Find where the given text appears and provide that cell's center as (x, y) coordinate. 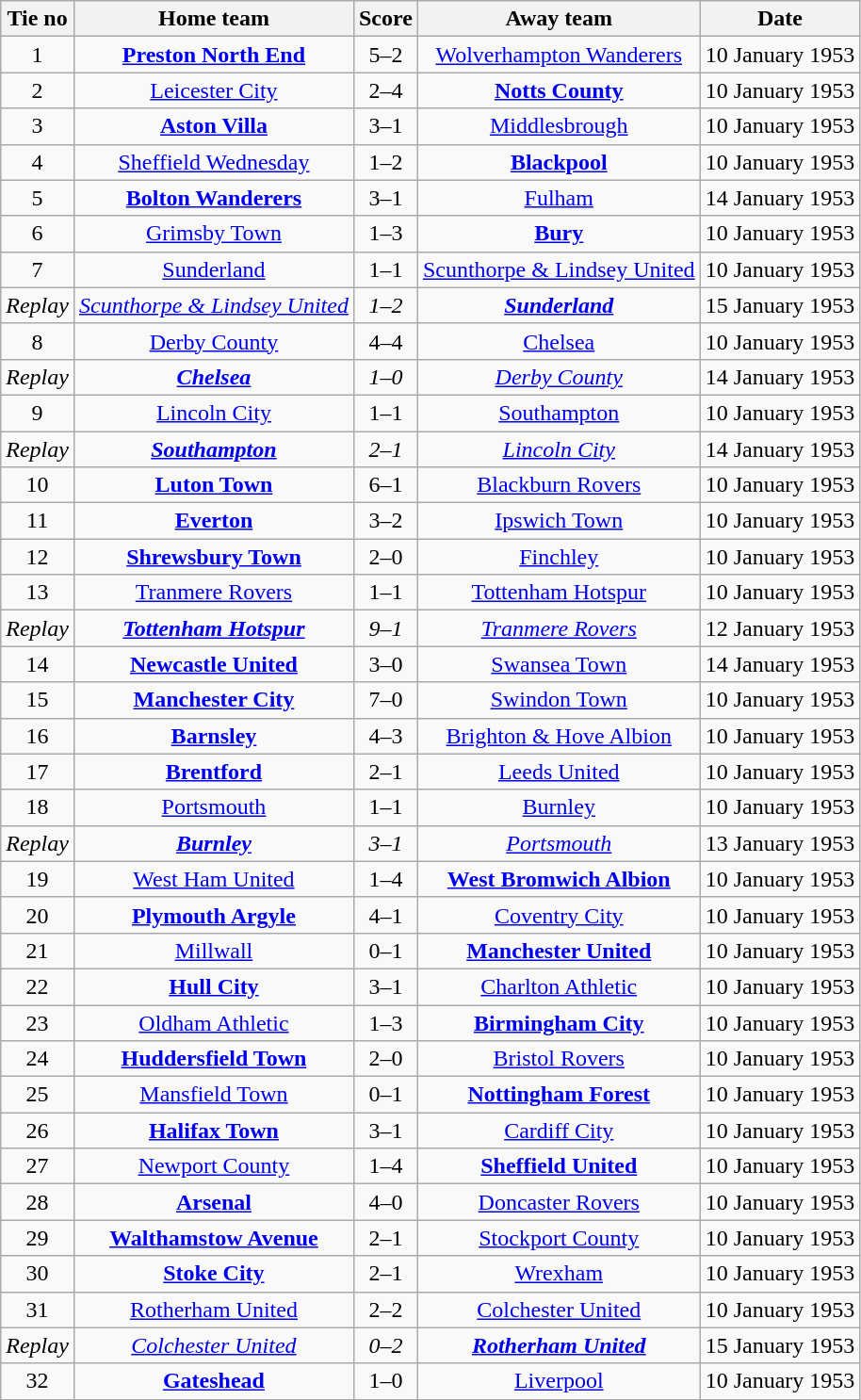
Shrewsbury Town (213, 557)
2–2 (385, 1310)
Barnsley (213, 736)
6 (38, 234)
Away team (559, 19)
Doncaster Rovers (559, 1202)
Bury (559, 234)
Aston Villa (213, 126)
3–2 (385, 521)
Fulham (559, 198)
Gateshead (213, 1381)
2–4 (385, 90)
14 (38, 664)
17 (38, 772)
Blackpool (559, 162)
5–2 (385, 55)
Swansea Town (559, 664)
32 (38, 1381)
31 (38, 1310)
Stockport County (559, 1238)
13 (38, 593)
Brentford (213, 772)
Coventry City (559, 915)
29 (38, 1238)
Newcastle United (213, 664)
16 (38, 736)
7–0 (385, 700)
West Ham United (213, 879)
Hull City (213, 986)
4–1 (385, 915)
Manchester City (213, 700)
25 (38, 1095)
Cardiff City (559, 1131)
Bolton Wanderers (213, 198)
8 (38, 341)
Everton (213, 521)
19 (38, 879)
6–1 (385, 485)
20 (38, 915)
4–4 (385, 341)
9–1 (385, 628)
23 (38, 1022)
26 (38, 1131)
Luton Town (213, 485)
21 (38, 951)
Liverpool (559, 1381)
Nottingham Forest (559, 1095)
24 (38, 1059)
3 (38, 126)
1 (38, 55)
11 (38, 521)
12 (38, 557)
Blackburn Rovers (559, 485)
Finchley (559, 557)
2 (38, 90)
Leicester City (213, 90)
Walthamstow Avenue (213, 1238)
Leeds United (559, 772)
Middlesbrough (559, 126)
Plymouth Argyle (213, 915)
Score (385, 19)
Birmingham City (559, 1022)
7 (38, 269)
3–0 (385, 664)
28 (38, 1202)
Millwall (213, 951)
Newport County (213, 1166)
Halifax Town (213, 1131)
Tie no (38, 19)
Arsenal (213, 1202)
Oldham Athletic (213, 1022)
13 January 1953 (780, 843)
Grimsby Town (213, 234)
30 (38, 1274)
18 (38, 807)
West Bromwich Albion (559, 879)
Stoke City (213, 1274)
15 (38, 700)
27 (38, 1166)
Bristol Rovers (559, 1059)
Sheffield United (559, 1166)
4–0 (385, 1202)
Mansfield Town (213, 1095)
5 (38, 198)
Huddersfield Town (213, 1059)
Wrexham (559, 1274)
Notts County (559, 90)
9 (38, 413)
Swindon Town (559, 700)
Preston North End (213, 55)
Date (780, 19)
Sheffield Wednesday (213, 162)
0–2 (385, 1345)
Charlton Athletic (559, 986)
12 January 1953 (780, 628)
Manchester United (559, 951)
4–3 (385, 736)
10 (38, 485)
Brighton & Hove Albion (559, 736)
4 (38, 162)
22 (38, 986)
Home team (213, 19)
Wolverhampton Wanderers (559, 55)
Ipswich Town (559, 521)
